From the cell containing the given text, extract its center point as [x, y] coordinate. 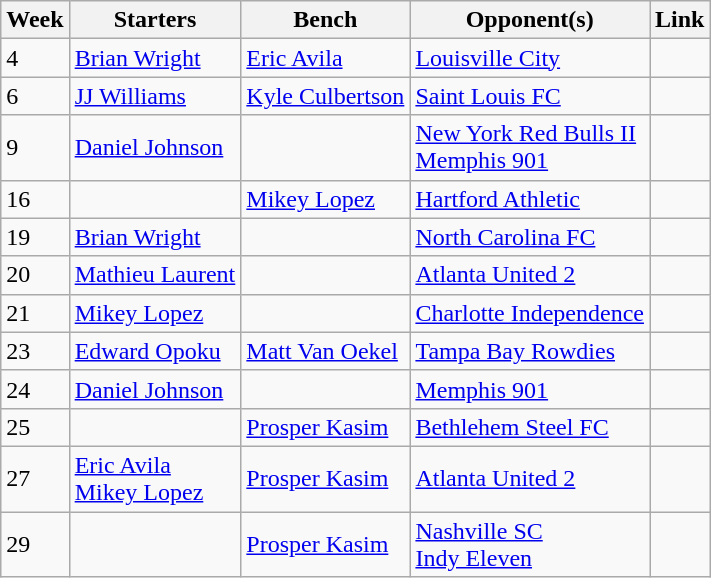
Nashville SCIndy Eleven [530, 544]
Louisville City [530, 58]
Week [35, 20]
25 [35, 427]
New York Red Bulls IIMemphis 901 [530, 148]
27 [35, 478]
North Carolina FC [530, 237]
4 [35, 58]
20 [35, 275]
6 [35, 96]
9 [35, 148]
JJ Williams [155, 96]
Opponent(s) [530, 20]
Saint Louis FC [530, 96]
Bethlehem Steel FC [530, 427]
19 [35, 237]
29 [35, 544]
23 [35, 351]
Eric Avila [326, 58]
Matt Van Oekel [326, 351]
Memphis 901 [530, 389]
24 [35, 389]
Mathieu Laurent [155, 275]
Eric Avila Mikey Lopez [155, 478]
Kyle Culbertson [326, 96]
Tampa Bay Rowdies [530, 351]
21 [35, 313]
16 [35, 199]
Bench [326, 20]
Link [680, 20]
Edward Opoku [155, 351]
Starters [155, 20]
Charlotte Independence [530, 313]
Hartford Athletic [530, 199]
